Detect which cell encompasses the target text, then output its [x, y] center coordinate. 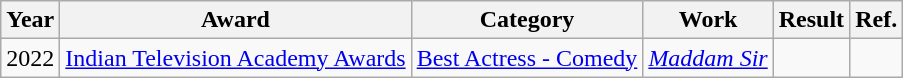
Award [236, 20]
Work [708, 20]
Best Actress - Comedy [527, 58]
Ref. [876, 20]
Category [527, 20]
Indian Television Academy Awards [236, 58]
Result [811, 20]
Maddam Sir [708, 58]
2022 [30, 58]
Year [30, 20]
